Provide the (X, Y) coordinate of the cell's center where the given text is located.  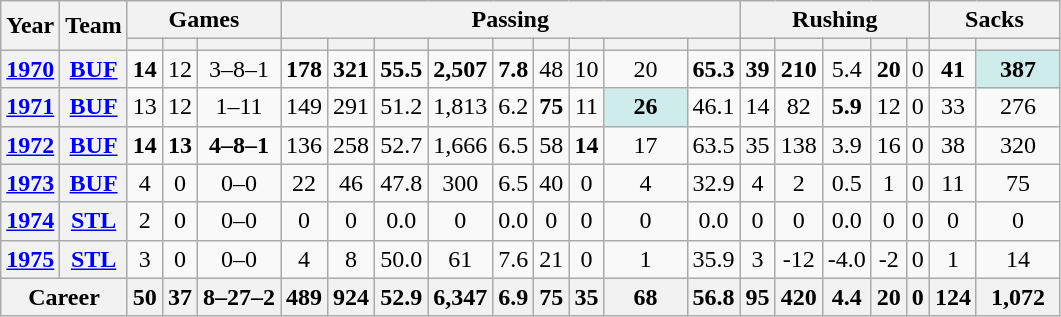
1975 (30, 259)
136 (304, 145)
Passing (511, 20)
61 (460, 259)
1–11 (238, 107)
52.9 (402, 297)
387 (1018, 69)
68 (646, 297)
Career (64, 297)
46.1 (714, 107)
35.9 (714, 259)
-12 (798, 259)
50 (144, 297)
1974 (30, 221)
7.8 (514, 69)
489 (304, 297)
321 (352, 69)
22 (304, 183)
Team (94, 26)
Sacks (994, 20)
17 (646, 145)
Year (30, 26)
4.4 (846, 297)
Games (204, 20)
58 (552, 145)
33 (952, 107)
Rushing (834, 20)
7.6 (514, 259)
38 (952, 145)
51.2 (402, 107)
39 (758, 69)
320 (1018, 145)
4–8–1 (238, 145)
3–8–1 (238, 69)
210 (798, 69)
6,347 (460, 297)
178 (304, 69)
924 (352, 297)
1973 (30, 183)
55.5 (402, 69)
0.5 (846, 183)
-4.0 (846, 259)
420 (798, 297)
50.0 (402, 259)
47.8 (402, 183)
8 (352, 259)
5.4 (846, 69)
291 (352, 107)
124 (952, 297)
65.3 (714, 69)
63.5 (714, 145)
6.9 (514, 297)
1971 (30, 107)
-2 (888, 259)
21 (552, 259)
26 (646, 107)
1970 (30, 69)
138 (798, 145)
37 (180, 297)
48 (552, 69)
1,813 (460, 107)
258 (352, 145)
10 (586, 69)
52.7 (402, 145)
8–27–2 (238, 297)
95 (758, 297)
41 (952, 69)
3.9 (846, 145)
82 (798, 107)
276 (1018, 107)
1,666 (460, 145)
56.8 (714, 297)
40 (552, 183)
149 (304, 107)
6.2 (514, 107)
16 (888, 145)
32.9 (714, 183)
300 (460, 183)
46 (352, 183)
2,507 (460, 69)
1,072 (1018, 297)
5.9 (846, 107)
1972 (30, 145)
